Detect which cell encompasses the target text, then output its (X, Y) center coordinate. 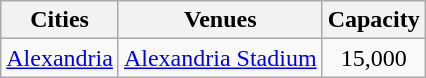
Capacity (374, 20)
Alexandria (60, 58)
Venues (220, 20)
Alexandria Stadium (220, 58)
15,000 (374, 58)
Cities (60, 20)
